Identify which cell holds the provided text, then report its (X, Y) central coordinate. 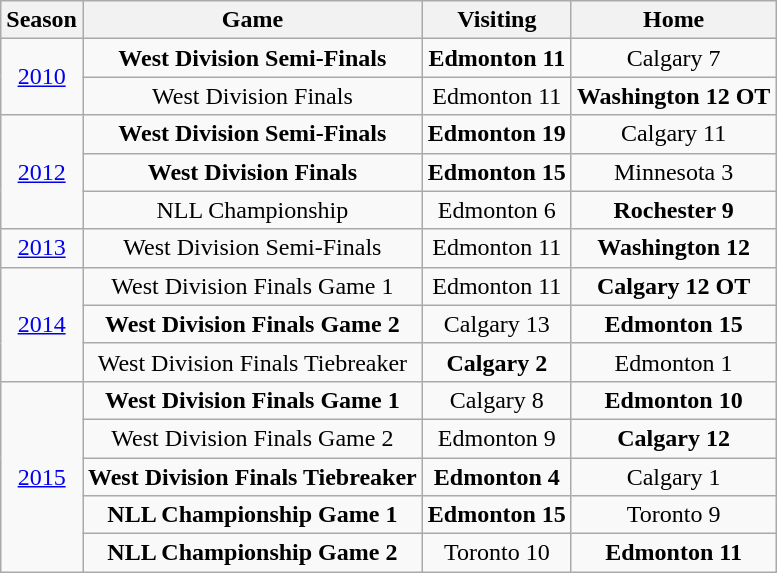
Edmonton 1 (673, 362)
Edmonton 4 (496, 477)
NLL Championship Game 1 (252, 515)
Edmonton 6 (496, 210)
Calgary 8 (496, 400)
2012 (42, 172)
Washington 12 OT (673, 96)
Toronto 10 (496, 553)
2015 (42, 476)
Washington 12 (673, 248)
Edmonton 19 (496, 134)
2010 (42, 77)
Game (252, 20)
NLL Championship Game 2 (252, 553)
2014 (42, 324)
Calgary 12 (673, 438)
Toronto 9 (673, 515)
NLL Championship (252, 210)
Calgary 1 (673, 477)
2013 (42, 248)
Visiting (496, 20)
Calgary 7 (673, 58)
Home (673, 20)
Calgary 13 (496, 324)
Minnesota 3 (673, 172)
Rochester 9 (673, 210)
Calgary 2 (496, 362)
Edmonton 9 (496, 438)
Calgary 12 OT (673, 286)
Season (42, 20)
Calgary 11 (673, 134)
Edmonton 10 (673, 400)
